Capture the cell that displays the provided text and extract its (x, y) central coordinate. 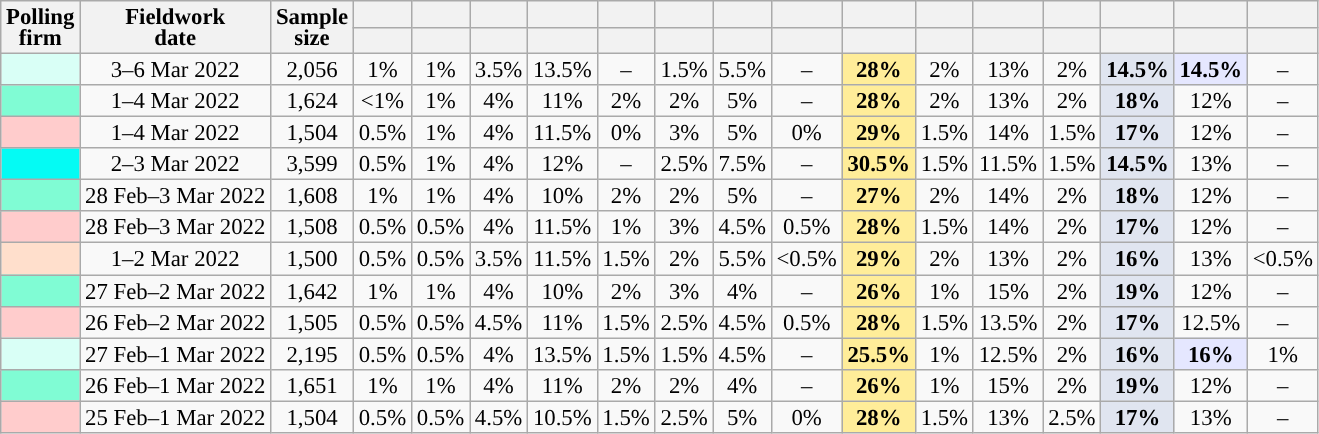
1–2 Mar 2022 (176, 259)
30.5% (878, 164)
2,195 (312, 354)
10.5% (562, 417)
Samplesize (312, 28)
1,624 (312, 101)
27 Feb–2 Mar 2022 (176, 291)
7.5% (742, 164)
2,056 (312, 70)
26 Feb–1 Mar 2022 (176, 385)
<1% (382, 101)
26 Feb–2 Mar 2022 (176, 322)
Pollingfirm (40, 28)
2–3 Mar 2022 (176, 164)
3,599 (312, 164)
1,500 (312, 259)
1,508 (312, 228)
1,651 (312, 385)
Fieldworkdate (176, 28)
27% (878, 196)
3–6 Mar 2022 (176, 70)
1,608 (312, 196)
27 Feb–1 Mar 2022 (176, 354)
25.5% (878, 354)
1,505 (312, 322)
1,642 (312, 291)
25 Feb–1 Mar 2022 (176, 417)
